Capture the cell that displays the provided text and extract its (x, y) central coordinate. 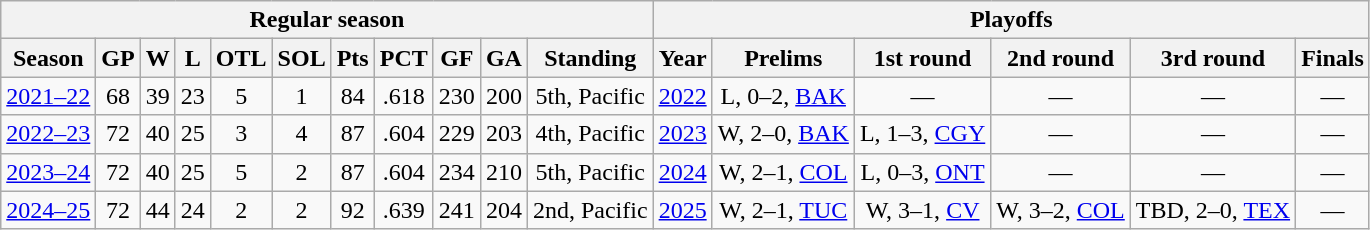
Pts (352, 58)
W, 2–1, TUC (783, 210)
229 (456, 134)
PCT (404, 58)
39 (158, 96)
2022–23 (48, 134)
Playoffs (1011, 20)
W, 3–1, CV (922, 210)
2023 (682, 134)
1st round (922, 58)
4th, Pacific (590, 134)
241 (456, 210)
Regular season (327, 20)
44 (158, 210)
GF (456, 58)
Finals (1333, 58)
203 (504, 134)
204 (504, 210)
2nd, Pacific (590, 210)
84 (352, 96)
24 (192, 210)
68 (118, 96)
TBD, 2–0, TEX (1212, 210)
GP (118, 58)
W, 3–2, COL (1061, 210)
L, 1–3, CGY (922, 134)
2021–22 (48, 96)
.618 (404, 96)
23 (192, 96)
W, 2–0, BAK (783, 134)
Year (682, 58)
230 (456, 96)
2022 (682, 96)
210 (504, 172)
2024 (682, 172)
L, 0–3, ONT (922, 172)
L, 0–2, BAK (783, 96)
200 (504, 96)
GA (504, 58)
3rd round (1212, 58)
W, 2–1, COL (783, 172)
2023–24 (48, 172)
.639 (404, 210)
L (192, 58)
234 (456, 172)
92 (352, 210)
W (158, 58)
4 (302, 134)
2025 (682, 210)
SOL (302, 58)
Prelims (783, 58)
3 (241, 134)
2024–25 (48, 210)
1 (302, 96)
OTL (241, 58)
Standing (590, 58)
2nd round (1061, 58)
Season (48, 58)
